Capture the cell that displays the provided text and extract its (x, y) central coordinate. 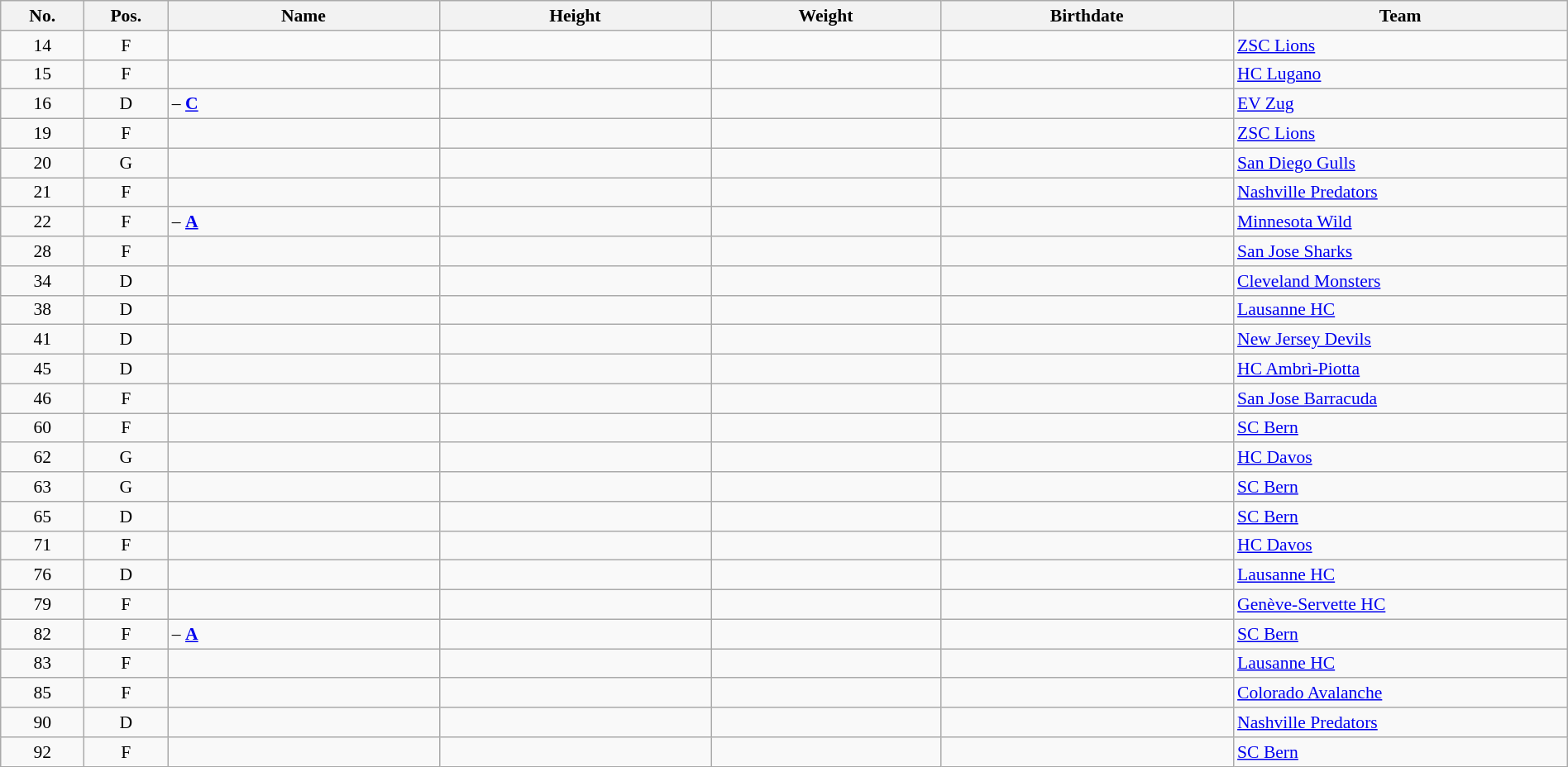
EV Zug (1400, 104)
71 (43, 545)
Height (575, 16)
Minnesota Wild (1400, 222)
83 (43, 664)
16 (43, 104)
14 (43, 45)
65 (43, 517)
90 (43, 722)
28 (43, 251)
45 (43, 369)
Weight (826, 16)
New Jersey Devils (1400, 340)
Name (304, 16)
46 (43, 398)
22 (43, 222)
19 (43, 134)
No. (43, 16)
HC Lugano (1400, 74)
21 (43, 193)
85 (43, 693)
62 (43, 458)
76 (43, 575)
Team (1400, 16)
82 (43, 634)
San Jose Sharks (1400, 251)
Genève-Servette HC (1400, 605)
Birthdate (1087, 16)
15 (43, 74)
Cleveland Monsters (1400, 281)
41 (43, 340)
34 (43, 281)
38 (43, 310)
92 (43, 752)
San Diego Gulls (1400, 163)
HC Ambrì-Piotta (1400, 369)
San Jose Barracuda (1400, 398)
– C (304, 104)
Colorado Avalanche (1400, 693)
Pos. (126, 16)
20 (43, 163)
60 (43, 428)
63 (43, 487)
79 (43, 605)
